Capture the cell that displays the provided text and extract its [X, Y] central coordinate. 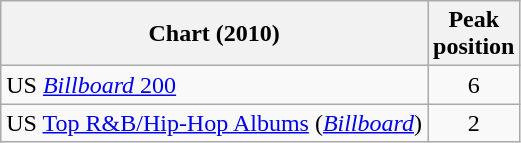
2 [474, 123]
Peakposition [474, 34]
US Billboard 200 [214, 85]
US Top R&B/Hip-Hop Albums (Billboard) [214, 123]
Chart (2010) [214, 34]
6 [474, 85]
